Scan for the cell matching the given text and deliver its [x, y] coordinate at center. 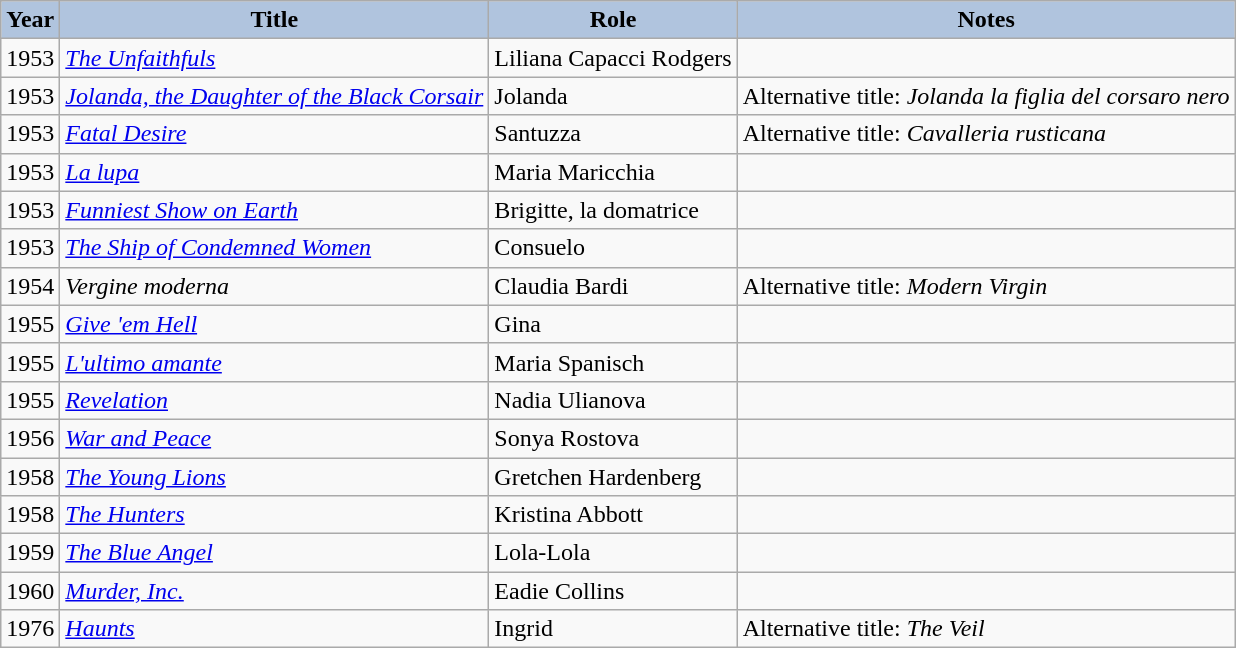
Maria Maricchia [613, 172]
Consuelo [613, 248]
Maria Spanisch [613, 362]
Brigitte, la domatrice [613, 210]
Murder, Inc. [274, 591]
Jolanda [613, 96]
Kristina Abbott [613, 515]
The Unfaithfuls [274, 58]
Gretchen Hardenberg [613, 477]
1976 [30, 629]
1956 [30, 438]
Sonya Rostova [613, 438]
Haunts [274, 629]
Liliana Capacci Rodgers [613, 58]
Title [274, 20]
Alternative title: Cavalleria rusticana [986, 134]
Year [30, 20]
Eadie Collins [613, 591]
War and Peace [274, 438]
Nadia Ulianova [613, 400]
The Blue Angel [274, 553]
Role [613, 20]
Fatal Desire [274, 134]
The Hunters [274, 515]
La lupa [274, 172]
The Young Lions [274, 477]
Gina [613, 324]
1954 [30, 286]
Revelation [274, 400]
Claudia Bardi [613, 286]
Funniest Show on Earth [274, 210]
Give 'em Hell [274, 324]
The Ship of Condemned Women [274, 248]
L'ultimo amante [274, 362]
Notes [986, 20]
Santuzza [613, 134]
1960 [30, 591]
Jolanda, the Daughter of the Black Corsair [274, 96]
1959 [30, 553]
Lola-Lola [613, 553]
Alternative title: The Veil [986, 629]
Alternative title: Modern Virgin [986, 286]
Ingrid [613, 629]
Alternative title: Jolanda la figlia del corsaro nero [986, 96]
Vergine moderna [274, 286]
